Provide the [x, y] coordinate of the cell's center where the given text is located.  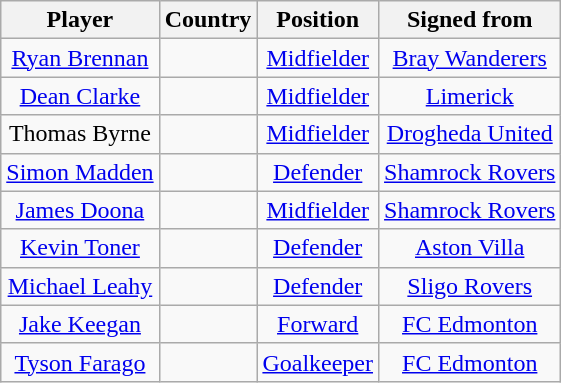
Player [80, 20]
Thomas Byrne [80, 134]
Aston Villa [470, 248]
Limerick [470, 96]
Tyson Farago [80, 362]
Simon Madden [80, 172]
Goalkeeper [318, 362]
Sligo Rovers [470, 286]
Jake Keegan [80, 324]
Drogheda United [470, 134]
Signed from [470, 20]
Bray Wanderers [470, 58]
Position [318, 20]
Michael Leahy [80, 286]
Forward [318, 324]
Ryan Brennan [80, 58]
Kevin Toner [80, 248]
James Doona [80, 210]
Country [208, 20]
Dean Clarke [80, 96]
